Search for the cell housing the specified text and yield its [X, Y] center coordinate. 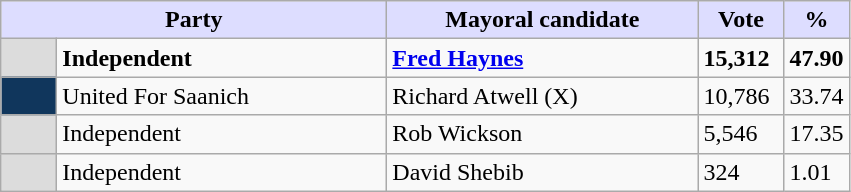
Fred Haynes [542, 58]
Party [194, 20]
Rob Wickson [542, 134]
United For Saanich [222, 96]
324 [741, 172]
5,546 [741, 134]
Mayoral candidate [542, 20]
Richard Atwell (X) [542, 96]
17.35 [816, 134]
15,312 [741, 58]
% [816, 20]
1.01 [816, 172]
David Shebib [542, 172]
10,786 [741, 96]
47.90 [816, 58]
Vote [741, 20]
33.74 [816, 96]
